Detect which cell encompasses the target text, then output its (X, Y) center coordinate. 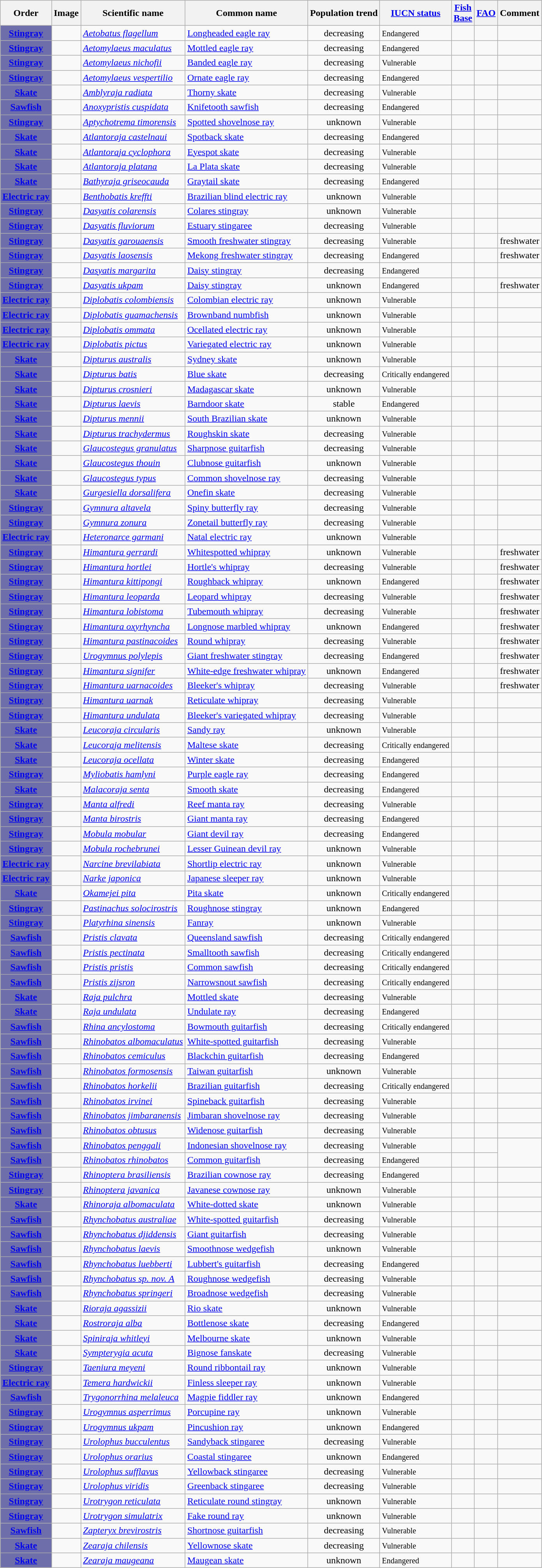
Rio skate (246, 1308)
Dasyatis colarensis (133, 211)
Dipturus crosnieri (133, 389)
Rhinobatos obtusus (133, 1130)
Rhynchobatus australiae (133, 1219)
Shortlip electric ray (246, 863)
Roughnose stingray (246, 908)
Bathyraja griseocauda (133, 181)
Lesser Guinean devil ray (246, 848)
Himantura pastinacoides (133, 641)
Japanese sleeper ray (246, 878)
FishBase (463, 13)
Smalltooth sawfish (246, 952)
Brazilian guitarfish (246, 1086)
Aetobatus flagellum (133, 33)
Greenback stingaree (246, 1486)
Urogymnus polylepis (133, 656)
Rhinobatos rhinobatos (133, 1160)
Pristis clavata (133, 938)
Anoxypristis cuspidata (133, 107)
Gurgesiella dorsalifera (133, 493)
Yellownose skate (246, 1545)
Javanese cownose ray (246, 1190)
Sandy ray (246, 730)
Rhinobatos jimbaranensis (133, 1115)
Yellowback stingaree (246, 1471)
South Brazilian skate (246, 418)
Dasyatis ukpam (133, 285)
Raja undulata (133, 1012)
Temera hardwickii (133, 1383)
Magpie fiddler ray (246, 1397)
Himantura leoparda (133, 596)
Leopard whipray (246, 596)
Rhinobatos cemiculus (133, 1056)
Himantura undulata (133, 715)
Dasyatis fluviorum (133, 226)
Himantura oxyrhyncha (133, 626)
Spineback guitarfish (246, 1101)
Zonetail butterfly ray (246, 522)
Aetomylaeus vespertilio (133, 78)
Thorny skate (246, 92)
Tubemouth whipray (246, 611)
Graytail skate (246, 181)
Rhina ancylostoma (133, 1027)
Longheaded eagle ray (246, 33)
Broadnose wedgefish (246, 1293)
Diplobatis guamachensis (133, 315)
Blackchin guitarfish (246, 1056)
Leucoraja melitensis (133, 745)
Rioraja agassizii (133, 1308)
Image (66, 13)
Widenose guitarfish (246, 1130)
Gymnura zonura (133, 522)
Onefin skate (246, 493)
Himantura lobistoma (133, 611)
Eyespot skate (246, 152)
Rhynchobatus luebberti (133, 1264)
Natal electric ray (246, 537)
Zearaja chilensis (133, 1545)
Himantura gerrardi (133, 552)
Dipturus mennii (133, 418)
Raja pulchra (133, 997)
Pincushion ray (246, 1427)
Spiniraja whitleyi (133, 1338)
Zearaja maugeana (133, 1560)
Smooth freshwater stingray (246, 241)
White-dotted skate (246, 1205)
Maltese skate (246, 745)
Dipturus laevis (133, 404)
Common shovelnose ray (246, 478)
Himantura kittipongi (133, 582)
Narcine brevilabiata (133, 863)
Queensland sawfish (246, 938)
Comment (520, 13)
Bottlenose skate (246, 1323)
Urogymnus asperrimus (133, 1412)
Glaucostegus thouin (133, 463)
Rhinobatos irvinei (133, 1101)
Knifetooth sawfish (246, 107)
Fanray (246, 923)
Pristis zijsron (133, 982)
Brownband numbfish (246, 315)
Pristis pristis (133, 967)
Giant devil ray (246, 834)
Coastal stingaree (246, 1457)
Reticulate whipray (246, 700)
Taiwan guitarfish (246, 1071)
Jimbaran shovelnose ray (246, 1115)
Order (26, 13)
Rhynchobatus djiddensis (133, 1234)
stable (344, 404)
Glaucostegus typus (133, 478)
Purple eagle ray (246, 774)
Barndoor skate (246, 404)
Manta alfredi (133, 804)
FAO (486, 13)
Malacoraja senta (133, 789)
Roughnose wedgefish (246, 1279)
Urolophus viridis (133, 1486)
Brazilian cownose ray (246, 1175)
Platyrhina sinensis (133, 923)
Atlantoraja cyclophora (133, 152)
Brazilian blind electric ray (246, 196)
Bleeker's whipray (246, 686)
Rhinobatos penggali (133, 1145)
Banded eagle ray (246, 63)
Variegated electric ray (246, 344)
Longnose marbled whipray (246, 626)
Diplobatis ommata (133, 330)
Shortnose guitarfish (246, 1531)
Rhinobatos formosensis (133, 1071)
Diplobatis colombiensis (133, 300)
Leucoraja ocellata (133, 760)
Urolophus bucculentus (133, 1442)
Gymnura altavela (133, 508)
Porcupine ray (246, 1412)
Narrowsnout sawfish (246, 982)
Sandyback stingaree (246, 1442)
Whitespotted whipray (246, 552)
Urogymnus ukpam (133, 1427)
Sydney skate (246, 359)
Himantura hortlei (133, 567)
Okamejei pita (133, 893)
Rhinobatos albomaculatus (133, 1041)
Blue skate (246, 374)
Reef manta ray (246, 804)
Atlantoraja platana (133, 166)
Maugean skate (246, 1560)
Rhinoptera brasiliensis (133, 1175)
Rhinobatos horkelii (133, 1086)
Rhynchobatus springeri (133, 1293)
Common sawfish (246, 967)
Sharpnose guitarfish (246, 448)
Himantura uarnak (133, 700)
Urolophus orarius (133, 1457)
Common name (246, 13)
Spotted shovelnose ray (246, 122)
Rhynchobatus sp. nov. A (133, 1279)
Urotrygon reticulata (133, 1501)
Glaucostegus granulatus (133, 448)
Pristis pectinata (133, 952)
Melbourne skate (246, 1338)
Pita skate (246, 893)
Zapteryx brevirostris (133, 1531)
Indonesian shovelnose ray (246, 1145)
Reticulate round stingray (246, 1501)
Dasyatis garouaensis (133, 241)
Rhinoraja albomaculata (133, 1205)
Giant guitarfish (246, 1234)
La Plata skate (246, 166)
Estuary stingaree (246, 226)
Taeniura meyeni (133, 1367)
Rhynchobatus laevis (133, 1249)
Finless sleeper ray (246, 1383)
Heteronarce garmani (133, 537)
Sympterygia acuta (133, 1353)
Himantura uarnacoides (133, 686)
Mekong freshwater stingray (246, 256)
Rhinoptera javanica (133, 1190)
Round whipray (246, 641)
Aetomylaeus maculatus (133, 48)
Roughback whipray (246, 582)
Trygonorrhina melaleuca (133, 1397)
Giant manta ray (246, 819)
Madagascar skate (246, 389)
Urotrygon simulatrix (133, 1516)
Dipturus australis (133, 359)
Dipturus batis (133, 374)
Amblyraja radiata (133, 92)
Bowmouth guitarfish (246, 1027)
Myliobatis hamlyni (133, 774)
Narke japonica (133, 878)
Round ribbontail ray (246, 1367)
Common guitarfish (246, 1160)
Mobula rochebrunei (133, 848)
Clubnose guitarfish (246, 463)
Himantura signifer (133, 670)
Dasyatis margarita (133, 270)
Undulate ray (246, 1012)
Pastinachus solocirostris (133, 908)
Smooth skate (246, 789)
Mottled eagle ray (246, 48)
Bignose fanskate (246, 1353)
Scientific name (133, 13)
Spotback skate (246, 137)
Smoothnose wedgefish (246, 1249)
Leucoraja circularis (133, 730)
Winter skate (246, 760)
Fake round ray (246, 1516)
Population trend (344, 13)
Hortle's whipray (246, 567)
Bleeker's variegated whipray (246, 715)
Mobula mobular (133, 834)
Urolophus sufflavus (133, 1471)
Giant freshwater stingray (246, 656)
Aetomylaeus nichofii (133, 63)
Aptychotrema timorensis (133, 122)
Ocellated electric ray (246, 330)
Diplobatis pictus (133, 344)
IUCN status (416, 13)
Mottled skate (246, 997)
Lubbert's guitarfish (246, 1264)
Colares stingray (246, 211)
Roughskin skate (246, 434)
Benthobatis kreffti (133, 196)
Manta birostris (133, 819)
Dasyatis laosensis (133, 256)
White-edge freshwater whipray (246, 670)
Rostroraja alba (133, 1323)
Ornate eagle ray (246, 78)
Atlantoraja castelnaui (133, 137)
Colombian electric ray (246, 300)
Dipturus trachydermus (133, 434)
Spiny butterfly ray (246, 508)
